Determine the [x, y] coordinate at the center of the cell enclosing the given text.  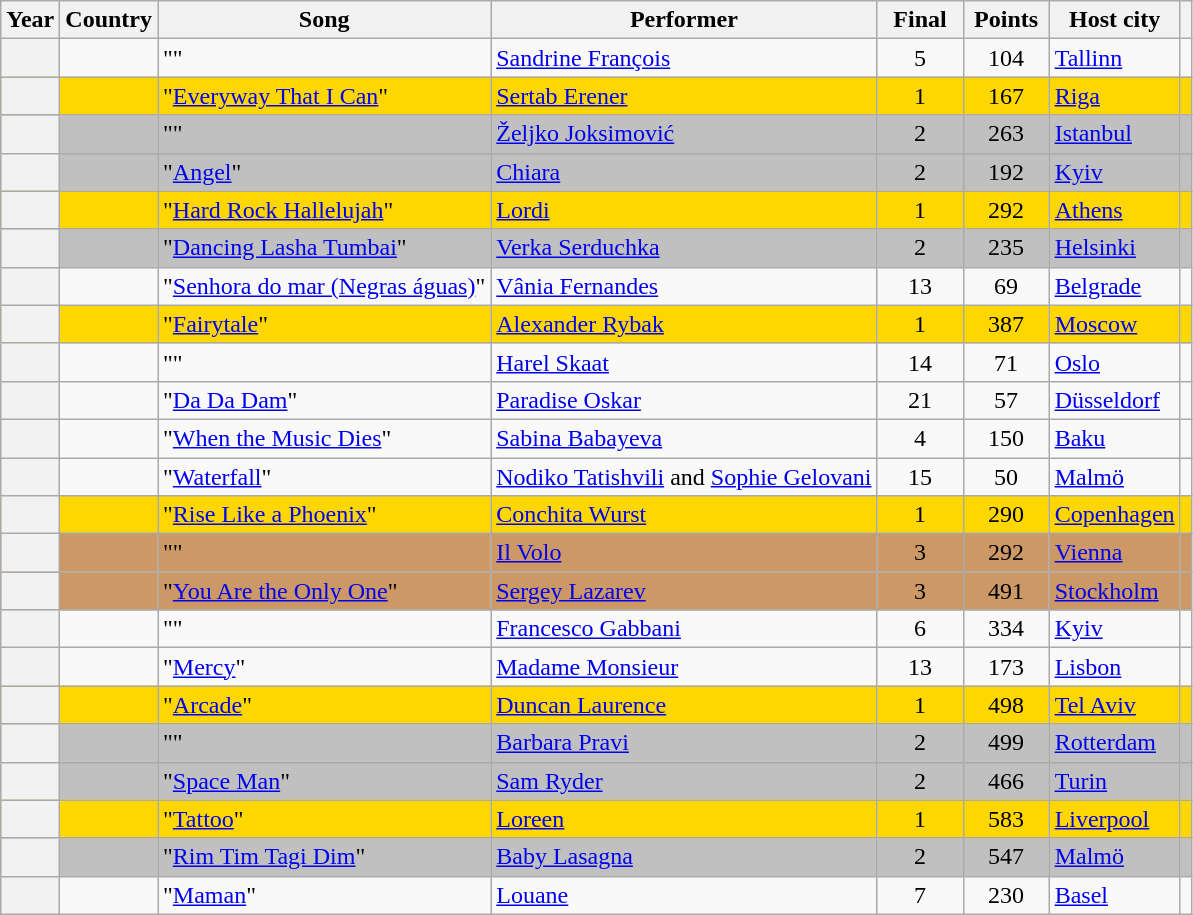
Vienna [1114, 553]
Moscow [1114, 324]
173 [1006, 667]
6 [920, 629]
547 [1006, 857]
Verka Serduchka [684, 248]
Turin [1114, 781]
Performer [684, 20]
"Da Da Dam" [324, 400]
"Mercy" [324, 667]
Istanbul [1114, 134]
"Everyway That I Can" [324, 96]
Paradise Oskar [684, 400]
499 [1006, 743]
50 [1006, 477]
Barbara Pravi [684, 743]
7 [920, 895]
498 [1006, 705]
"Tattoo" [324, 819]
"Rise Like a Phoenix" [324, 515]
"Waterfall" [324, 477]
"Dancing Lasha Tumbai" [324, 248]
69 [1006, 286]
387 [1006, 324]
Helsinki [1114, 248]
"Maman" [324, 895]
Country [109, 20]
"You Are the Only One" [324, 591]
4 [920, 438]
Sandrine François [684, 58]
Vânia Fernandes [684, 286]
Sertab Erener [684, 96]
Stockholm [1114, 591]
466 [1006, 781]
Francesco Gabbani [684, 629]
Conchita Wurst [684, 515]
491 [1006, 591]
Sam Ryder [684, 781]
Host city [1114, 20]
Sabina Babayeva [684, 438]
583 [1006, 819]
Lisbon [1114, 667]
Belgrade [1114, 286]
"Arcade" [324, 705]
"When the Music Dies" [324, 438]
Baby Lasagna [684, 857]
Louane [684, 895]
Points [1006, 20]
"Space Man" [324, 781]
Song [324, 20]
Lordi [684, 210]
167 [1006, 96]
Alexander Rybak [684, 324]
Copenhagen [1114, 515]
Madame Monsieur [684, 667]
Düsseldorf [1114, 400]
230 [1006, 895]
Il Volo [684, 553]
Athens [1114, 210]
14 [920, 362]
Riga [1114, 96]
334 [1006, 629]
Harel Skaat [684, 362]
Basel [1114, 895]
"Rim Tim Tagi Dim" [324, 857]
57 [1006, 400]
21 [920, 400]
235 [1006, 248]
Željko Joksimović [684, 134]
"Angel" [324, 172]
192 [1006, 172]
Chiara [684, 172]
15 [920, 477]
"Hard Rock Hallelujah" [324, 210]
Liverpool [1114, 819]
Tel Aviv [1114, 705]
263 [1006, 134]
Loreen [684, 819]
"Senhora do mar (Negras águas)" [324, 286]
71 [1006, 362]
5 [920, 58]
Duncan Laurence [684, 705]
290 [1006, 515]
Oslo [1114, 362]
"Fairytale" [324, 324]
Year [30, 20]
150 [1006, 438]
Tallinn [1114, 58]
Nodiko Tatishvili and Sophie Gelovani [684, 477]
Final [920, 20]
Rotterdam [1114, 743]
104 [1006, 58]
Baku [1114, 438]
Sergey Lazarev [684, 591]
